Extract the (X, Y) coordinate from the center of the cell holding the provided text.  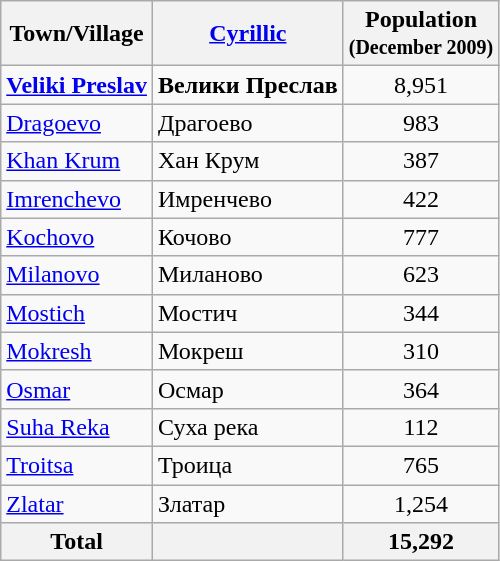
Осмар (248, 389)
Milanovo (77, 275)
1,254 (421, 503)
Population(December 2009) (421, 34)
Mostich (77, 313)
387 (421, 161)
15,292 (421, 542)
344 (421, 313)
Мокреш (248, 351)
Мостич (248, 313)
Драгоево (248, 123)
Миланово (248, 275)
Кочово (248, 237)
Total (77, 542)
Велики Преслав (248, 85)
Суха река (248, 427)
Veliki Preslav (77, 85)
623 (421, 275)
310 (421, 351)
364 (421, 389)
Zlatar (77, 503)
777 (421, 237)
Khan Krum (77, 161)
Хан Крум (248, 161)
983 (421, 123)
Osmar (77, 389)
112 (421, 427)
Town/Village (77, 34)
Imrenchevo (77, 199)
Имренчево (248, 199)
422 (421, 199)
765 (421, 465)
Suha Reka (77, 427)
Mokresh (77, 351)
Kochovo (77, 237)
Златар (248, 503)
Dragoevo (77, 123)
Троица (248, 465)
Cyrillic (248, 34)
8,951 (421, 85)
Troitsa (77, 465)
